Locate the cell with the specified text and output its (x, y) center coordinate. 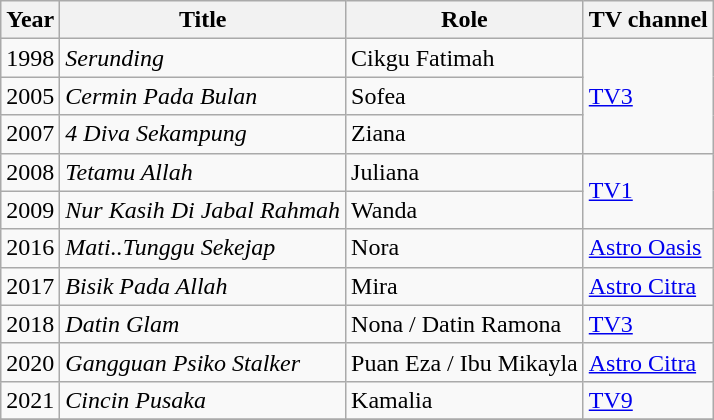
Title (203, 20)
Juliana (465, 172)
Nur Kasih Di Jabal Rahmah (203, 210)
2020 (30, 362)
Ziana (465, 134)
2008 (30, 172)
2016 (30, 248)
TV9 (648, 400)
Puan Eza / Ibu Mikayla (465, 362)
Year (30, 20)
2017 (30, 286)
Datin Glam (203, 324)
Nora (465, 248)
Tetamu Allah (203, 172)
Wanda (465, 210)
2018 (30, 324)
2009 (30, 210)
Gangguan Psiko Stalker (203, 362)
4 Diva Sekampung (203, 134)
Mira (465, 286)
TV1 (648, 191)
1998 (30, 58)
Serunding (203, 58)
Cikgu Fatimah (465, 58)
Nona / Datin Ramona (465, 324)
2007 (30, 134)
Cincin Pusaka (203, 400)
Cermin Pada Bulan (203, 96)
TV channel (648, 20)
Sofea (465, 96)
2005 (30, 96)
Role (465, 20)
Bisik Pada Allah (203, 286)
Mati..Tunggu Sekejap (203, 248)
Kamalia (465, 400)
Astro Oasis (648, 248)
2021 (30, 400)
